Locate the cell with the specified text and output its (X, Y) center coordinate. 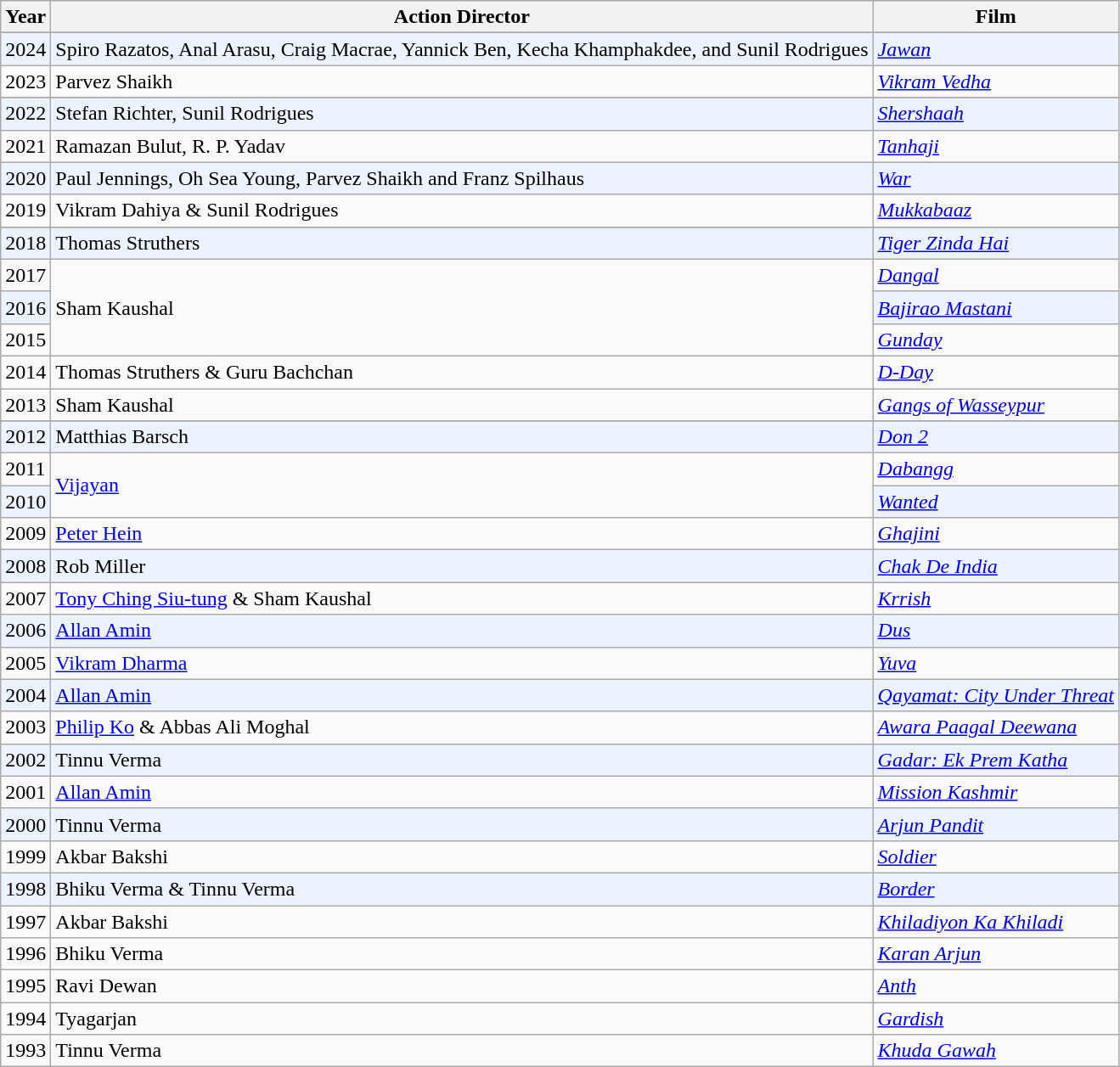
1995 (25, 986)
Tanhaji (995, 146)
2002 (25, 760)
Ghajini (995, 534)
Jawan (995, 49)
Chak De India (995, 566)
Vikram Dahiya & Sunil Rodrigues (462, 211)
2020 (25, 178)
2011 (25, 469)
Dus (995, 631)
Paul Jennings, Oh Sea Young, Parvez Shaikh and Franz Spilhaus (462, 178)
2000 (25, 824)
Bajirao Mastani (995, 307)
Gangs of Wasseypur (995, 405)
1998 (25, 889)
Bhiku Verma (462, 954)
Tyagarjan (462, 1019)
1994 (25, 1019)
2013 (25, 405)
2001 (25, 792)
Thomas Struthers (462, 243)
2016 (25, 307)
Mukkabaaz (995, 211)
2021 (25, 146)
2014 (25, 372)
Vikram Vedha (995, 81)
Soldier (995, 856)
2019 (25, 211)
Rob Miller (462, 566)
Border (995, 889)
Gadar: Ek Prem Katha (995, 760)
Karan Arjun (995, 954)
Ravi Dewan (462, 986)
Gunday (995, 340)
Dangal (995, 275)
2012 (25, 437)
Dabangg (995, 469)
Stefan Richter, Sunil Rodrigues (462, 114)
Don 2 (995, 437)
2009 (25, 534)
Arjun Pandit (995, 824)
Vijayan (462, 486)
2015 (25, 340)
2006 (25, 631)
Matthias Barsch (462, 437)
Qayamat: City Under Threat (995, 695)
Film (995, 17)
2007 (25, 598)
Mission Kashmir (995, 792)
Gardish (995, 1019)
2008 (25, 566)
2005 (25, 663)
Year (25, 17)
2024 (25, 49)
Ramazan Bulut, R. P. Yadav (462, 146)
Thomas Struthers & Guru Bachchan (462, 372)
Parvez Shaikh (462, 81)
Wanted (995, 502)
1996 (25, 954)
Bhiku Verma & Tinnu Verma (462, 889)
Yuva (995, 663)
Peter Hein (462, 534)
2022 (25, 114)
Philip Ko & Abbas Ali Moghal (462, 727)
2017 (25, 275)
2023 (25, 81)
Anth (995, 986)
2004 (25, 695)
D-Day (995, 372)
2010 (25, 502)
Vikram Dharma (462, 663)
Tony Ching Siu-tung & Sham Kaushal (462, 598)
Khuda Gawah (995, 1051)
Tiger Zinda Hai (995, 243)
Awara Paagal Deewana (995, 727)
1997 (25, 921)
2003 (25, 727)
Spiro Razatos, Anal Arasu, Craig Macrae, Yannick Ben, Kecha Khamphakdee, and Sunil Rodrigues (462, 49)
War (995, 178)
Khiladiyon Ka Khiladi (995, 921)
Shershaah (995, 114)
Action Director (462, 17)
1993 (25, 1051)
Krrish (995, 598)
1999 (25, 856)
2018 (25, 243)
